Locate the cell with the specified text and output its [X, Y] center coordinate. 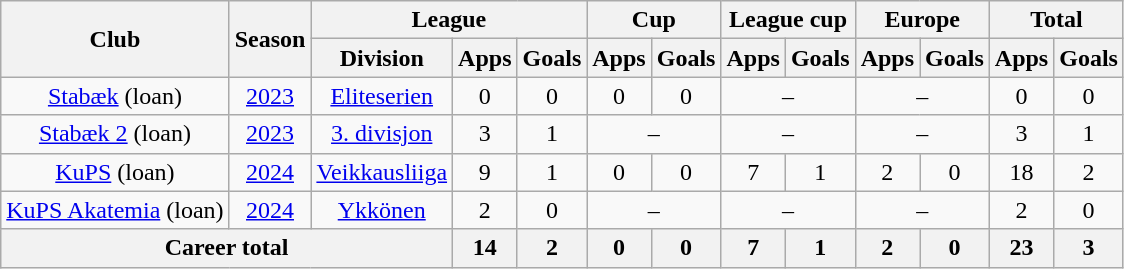
Stabæk 2 (loan) [115, 134]
Veikkausliiga [382, 172]
Division [382, 58]
KuPS Akatemia (loan) [115, 210]
Ykkönen [382, 210]
Career total [227, 248]
9 [485, 172]
Eliteserien [382, 96]
23 [1021, 248]
KuPS (loan) [115, 172]
14 [485, 248]
Stabæk (loan) [115, 96]
Cup [654, 20]
3. divisjon [382, 134]
Club [115, 39]
League cup [788, 20]
Total [1056, 20]
18 [1021, 172]
League [449, 20]
Europe [922, 20]
Season [270, 39]
